Find where the given text appears and provide that cell's center as [X, Y] coordinate. 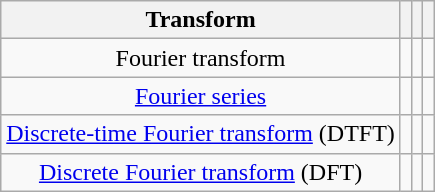
Discrete Fourier transform (DFT) [201, 172]
Transform [201, 20]
Discrete-time Fourier transform (DTFT) [201, 134]
Fourier series [201, 96]
Fourier transform [201, 58]
